Locate the cell with the specified text and output its [X, Y] center coordinate. 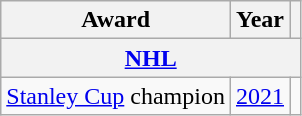
Award [116, 20]
NHL [151, 58]
Year [260, 20]
2021 [260, 96]
Stanley Cup champion [116, 96]
